Extract the (X, Y) coordinate from the center of the cell holding the provided text.  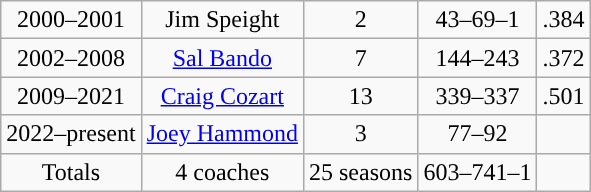
603–741–1 (478, 172)
2022–present (71, 134)
144–243 (478, 58)
2009–2021 (71, 96)
25 seasons (360, 172)
Jim Speight (222, 20)
2000–2001 (71, 20)
Sal Bando (222, 58)
.501 (564, 96)
2002–2008 (71, 58)
.372 (564, 58)
.384 (564, 20)
77–92 (478, 134)
339–337 (478, 96)
Craig Cozart (222, 96)
4 coaches (222, 172)
3 (360, 134)
7 (360, 58)
Totals (71, 172)
13 (360, 96)
2 (360, 20)
43–69–1 (478, 20)
Joey Hammond (222, 134)
